Find where the given text appears and provide that cell's center as (X, Y) coordinate. 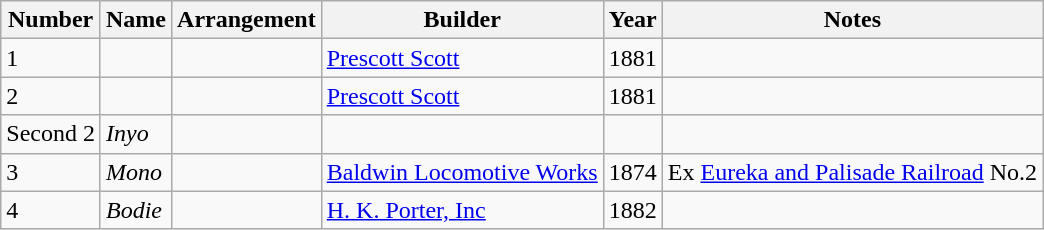
Name (136, 20)
Inyo (136, 134)
Baldwin Locomotive Works (462, 172)
Ex Eureka and Palisade Railroad No.2 (852, 172)
Notes (852, 20)
Number (51, 20)
Builder (462, 20)
Arrangement (247, 20)
1 (51, 58)
3 (51, 172)
H. K. Porter, Inc (462, 210)
4 (51, 210)
2 (51, 96)
Bodie (136, 210)
1882 (632, 210)
Second 2 (51, 134)
Mono (136, 172)
1874 (632, 172)
Year (632, 20)
